For the text-containing cell, return its midpoint in [x, y] coordinate format. 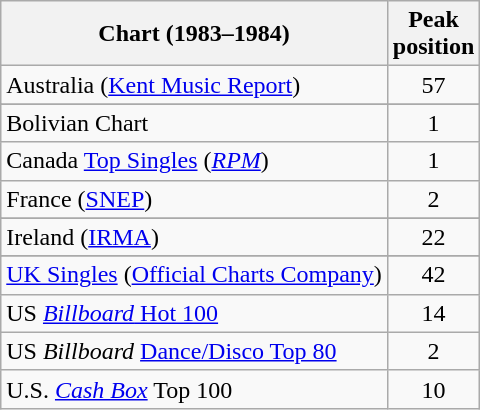
10 [433, 389]
Bolivian Chart [194, 123]
US Billboard Hot 100 [194, 313]
Peakposition [433, 34]
U.S. Cash Box Top 100 [194, 389]
France (SNEP) [194, 199]
42 [433, 275]
Chart (1983–1984) [194, 34]
14 [433, 313]
57 [433, 85]
Canada Top Singles (RPM) [194, 161]
UK Singles (Official Charts Company) [194, 275]
Australia (Kent Music Report) [194, 85]
Ireland (IRMA) [194, 237]
US Billboard Dance/Disco Top 80 [194, 351]
22 [433, 237]
